Determine the (X, Y) coordinate at the center of the cell enclosing the given text.  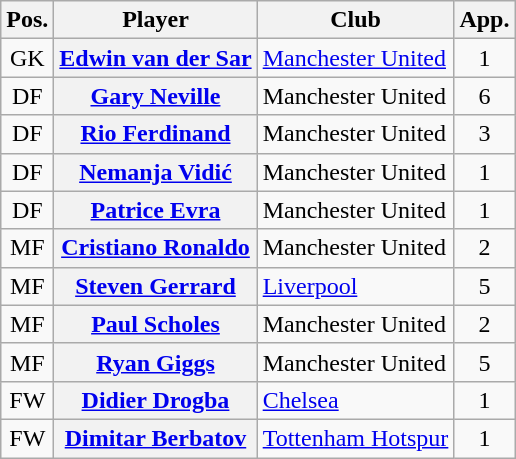
Nemanja Vidić (156, 172)
6 (484, 96)
Rio Ferdinand (156, 134)
Chelsea (356, 400)
App. (484, 20)
Dimitar Berbatov (156, 438)
Club (356, 20)
Player (156, 20)
3 (484, 134)
Tottenham Hotspur (356, 438)
Didier Drogba (156, 400)
GK (28, 58)
Paul Scholes (156, 324)
Edwin van der Sar (156, 58)
Patrice Evra (156, 210)
Cristiano Ronaldo (156, 248)
Gary Neville (156, 96)
Ryan Giggs (156, 362)
Liverpool (356, 286)
Steven Gerrard (156, 286)
Pos. (28, 20)
